Search for the cell housing the specified text and yield its (X, Y) center coordinate. 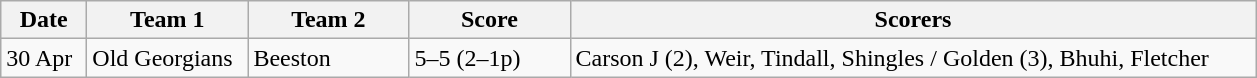
30 Apr (44, 58)
Date (44, 20)
Old Georgians (168, 58)
Team 1 (168, 20)
5–5 (2–1p) (490, 58)
Scorers (913, 20)
Carson J (2), Weir, Tindall, Shingles / Golden (3), Bhuhi, Fletcher (913, 58)
Score (490, 20)
Team 2 (328, 20)
Beeston (328, 58)
